Scan for the cell matching the given text and deliver its (X, Y) coordinate at center. 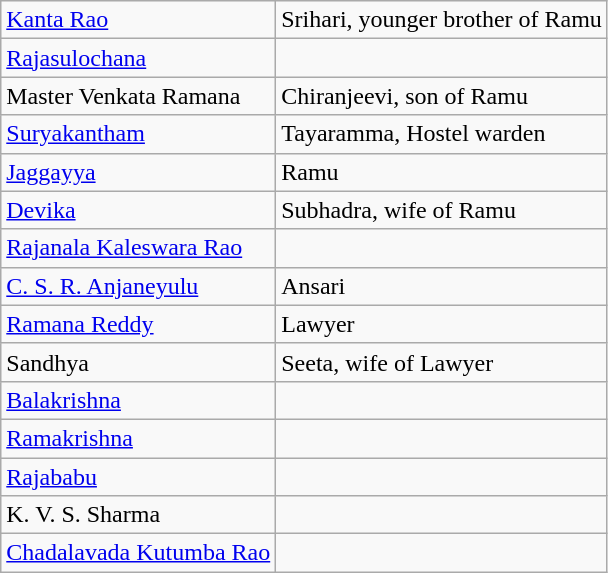
Seeta, wife of Lawyer (442, 362)
Ansari (442, 286)
Jaggayya (138, 172)
Chiranjeevi, son of Ramu (442, 96)
Rajasulochana (138, 58)
Rajababu (138, 477)
K. V. S. Sharma (138, 515)
Ramana Reddy (138, 324)
Ramakrishna (138, 438)
Srihari, younger brother of Ramu (442, 20)
Sandhya (138, 362)
Suryakantham (138, 134)
Master Venkata Ramana (138, 96)
Ramu (442, 172)
Kanta Rao (138, 20)
Lawyer (442, 324)
Rajanala Kaleswara Rao (138, 248)
Tayaramma, Hostel warden (442, 134)
Devika (138, 210)
Subhadra, wife of Ramu (442, 210)
Chadalavada Kutumba Rao (138, 553)
Balakrishna (138, 400)
C. S. R. Anjaneyulu (138, 286)
